Locate the cell with the specified text and output its (X, Y) center coordinate. 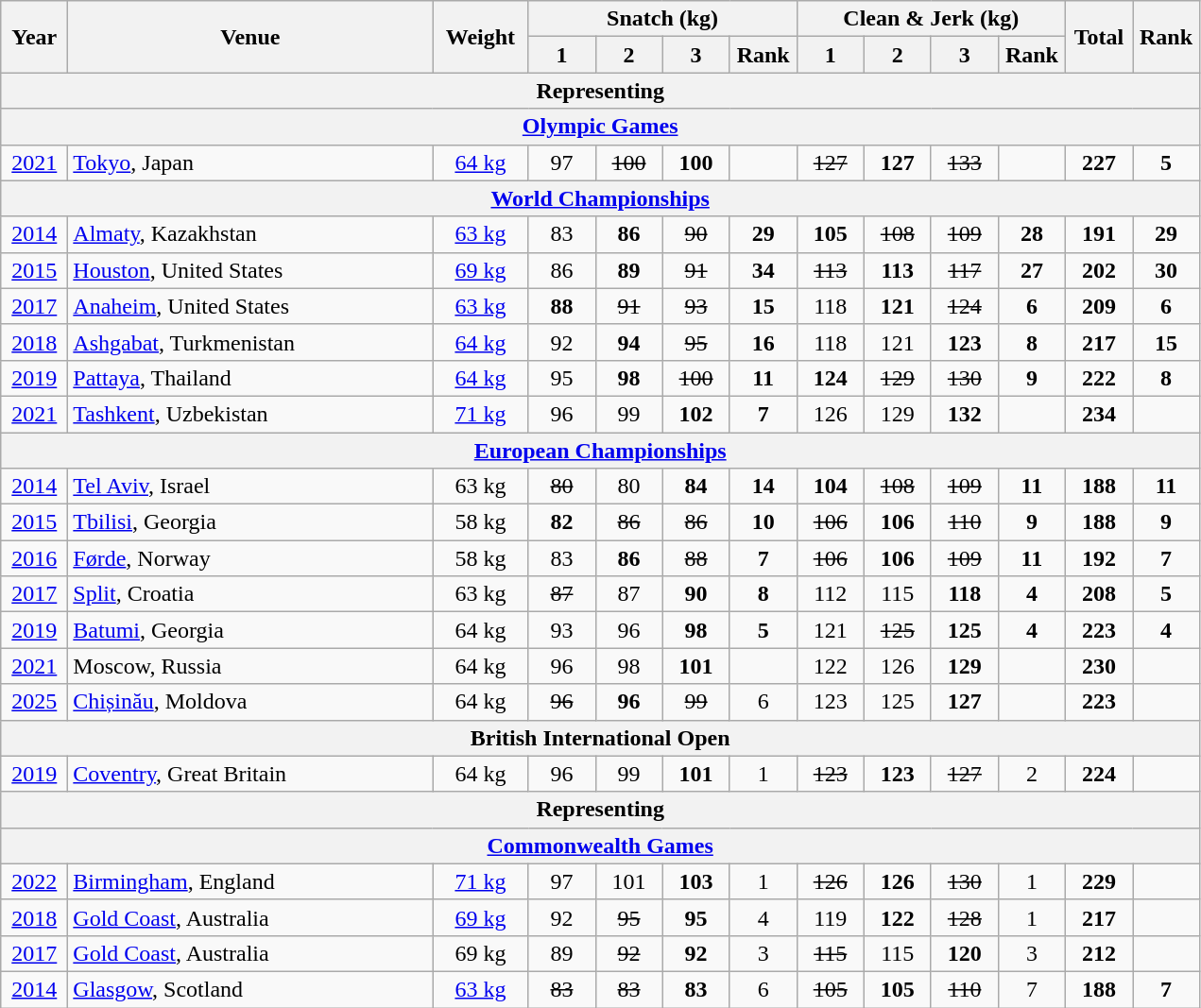
Almaty, Kazakhstan (250, 234)
128 (964, 917)
202 (1098, 270)
117 (964, 270)
2022 (34, 881)
Glasgow, Scotland (250, 989)
212 (1098, 953)
Clean & Jerk (kg) (931, 19)
Batumi, Georgia (250, 630)
10 (763, 522)
94 (629, 342)
Coventry, Great Britain (250, 774)
Chișinău, Moldova (250, 702)
Weight (480, 37)
120 (964, 953)
34 (763, 270)
224 (1098, 774)
Tokyo, Japan (250, 162)
World Championships (601, 198)
Birmingham, England (250, 881)
Tel Aviv, Israel (250, 487)
192 (1098, 558)
Pattaya, Thailand (250, 378)
230 (1098, 666)
Houston, United States (250, 270)
Moscow, Russia (250, 666)
112 (830, 594)
Ashgabat, Turkmenistan (250, 342)
Tbilisi, Georgia (250, 522)
82 (561, 522)
191 (1098, 234)
229 (1098, 881)
British International Open (601, 738)
227 (1098, 162)
Commonwealth Games (601, 846)
30 (1166, 270)
14 (763, 487)
Total (1098, 37)
209 (1098, 306)
Tashkent, Uzbekistan (250, 414)
27 (1032, 270)
Førde, Norway (250, 558)
European Championships (601, 451)
234 (1098, 414)
Snatch (kg) (662, 19)
222 (1098, 378)
119 (830, 917)
16 (763, 342)
104 (830, 487)
208 (1098, 594)
Year (34, 37)
132 (964, 414)
Venue (250, 37)
102 (695, 414)
Anaheim, United States (250, 306)
133 (964, 162)
28 (1032, 234)
103 (695, 881)
2025 (34, 702)
Split, Croatia (250, 594)
2016 (34, 558)
84 (695, 487)
Olympic Games (601, 127)
